Search for the cell housing the specified text and yield its [X, Y] center coordinate. 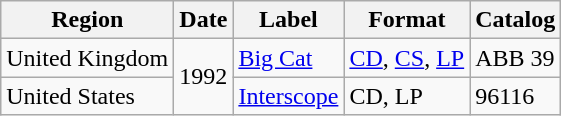
Label [288, 20]
Date [204, 20]
ABB 39 [516, 58]
United States [88, 96]
1992 [204, 77]
Interscope [288, 96]
Big Cat [288, 58]
CD, LP [407, 96]
United Kingdom [88, 58]
Format [407, 20]
CD, CS, LP [407, 58]
96116 [516, 96]
Catalog [516, 20]
Region [88, 20]
